Search for the cell housing the specified text and yield its [X, Y] center coordinate. 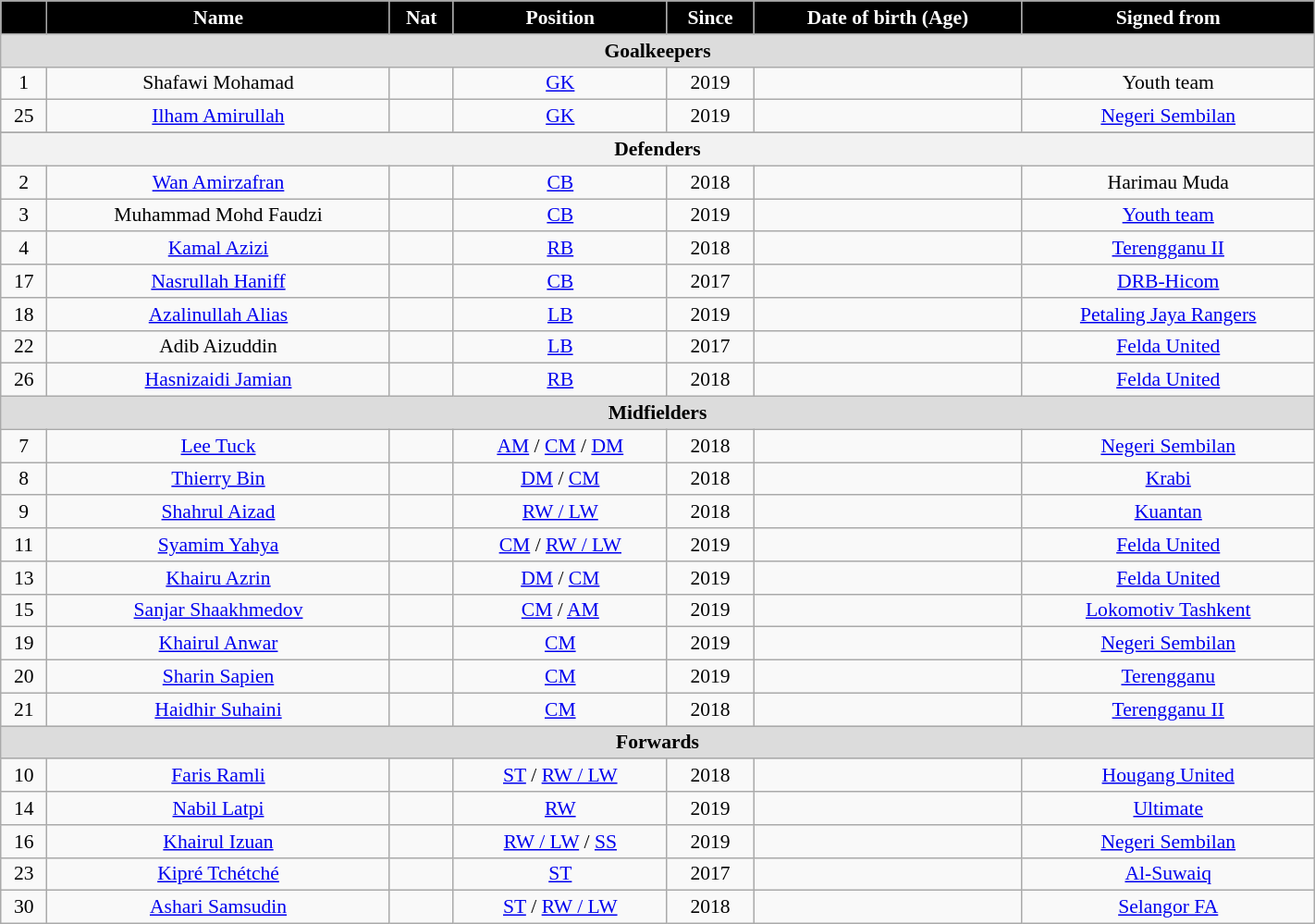
19 [24, 644]
Shafawi Mohamad [218, 83]
20 [24, 677]
Nabil Latpi [218, 808]
14 [24, 808]
Khairul Izuan [218, 842]
2 [24, 182]
DRB-Hicom [1168, 281]
Lee Tuck [218, 446]
10 [24, 776]
Al-Suwaiq [1168, 874]
23 [24, 874]
Kuantan [1168, 512]
26 [24, 380]
RW / LW / SS [560, 842]
Nat [422, 18]
4 [24, 249]
9 [24, 512]
Sharin Sapien [218, 677]
AM / CM / DM [560, 446]
25 [24, 117]
30 [24, 907]
Kamal Azizi [218, 249]
Shahrul Aizad [218, 512]
Wan Amirzafran [218, 182]
3 [24, 216]
Krabi [1168, 479]
Date of birth (Age) [888, 18]
Petaling Jaya Rangers [1168, 314]
CM / AM [560, 610]
Adib Aizuddin [218, 347]
Faris Ramli [218, 776]
17 [24, 281]
Midfielders [657, 413]
Position [560, 18]
Harimau Muda [1168, 182]
Defenders [657, 150]
Signed from [1168, 18]
ST [560, 874]
Syamim Yahya [218, 545]
Ashari Samsudin [218, 907]
Since [710, 18]
13 [24, 578]
15 [24, 610]
RW / LW [560, 512]
Name [218, 18]
Hasnizaidi Jamian [218, 380]
RW [560, 808]
Thierry Bin [218, 479]
21 [24, 709]
Ilham Amirullah [218, 117]
22 [24, 347]
7 [24, 446]
1 [24, 83]
Muhammad Mohd Faudzi [218, 216]
18 [24, 314]
Nasrullah Haniff [218, 281]
Khairu Azrin [218, 578]
Sanjar Shaakhmedov [218, 610]
Azalinullah Alias [218, 314]
Lokomotiv Tashkent [1168, 610]
Hougang United [1168, 776]
Selangor FA [1168, 907]
Khairul Anwar [218, 644]
Ultimate [1168, 808]
16 [24, 842]
Haidhir Suhaini [218, 709]
Terengganu [1168, 677]
11 [24, 545]
CM / RW / LW [560, 545]
8 [24, 479]
Goalkeepers [657, 51]
Forwards [657, 743]
Kipré Tchétché [218, 874]
